Capture the cell that displays the provided text and extract its (X, Y) central coordinate. 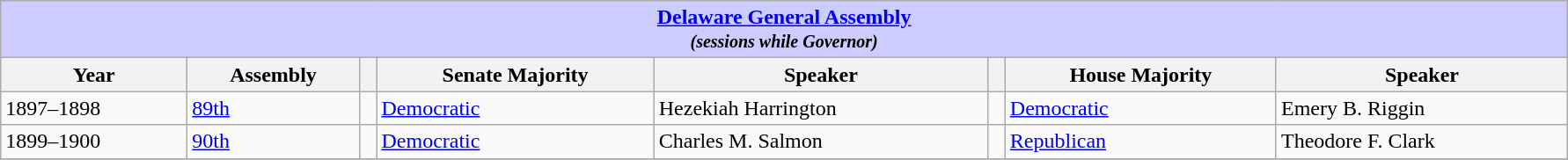
Emery B. Riggin (1422, 108)
Hezekiah Harrington (820, 108)
90th (273, 142)
Theodore F. Clark (1422, 142)
1897–1898 (94, 108)
Senate Majority (516, 75)
Year (94, 75)
Delaware General Assembly (sessions while Governor) (785, 30)
1899–1900 (94, 142)
89th (273, 108)
Assembly (273, 75)
House Majority (1140, 75)
Charles M. Salmon (820, 142)
Republican (1140, 142)
